Search for the cell housing the specified text and yield its [X, Y] center coordinate. 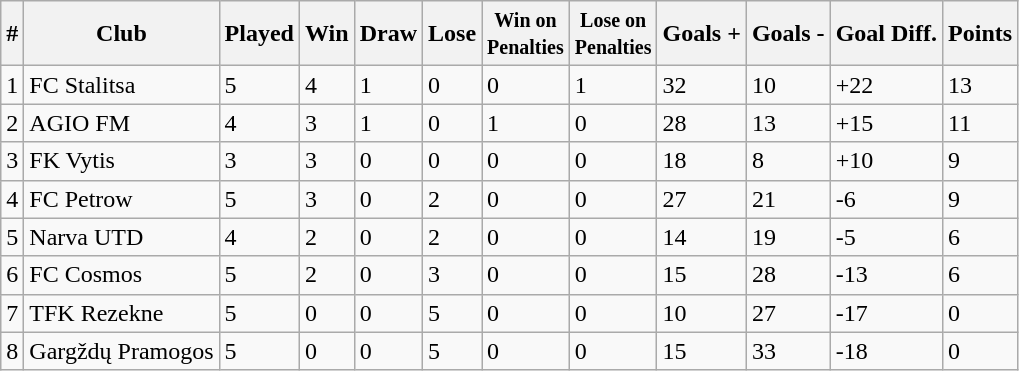
19 [788, 237]
TFK Rezekne [122, 313]
Club [122, 34]
-6 [886, 199]
Draw [388, 34]
Lose on Penalties [613, 34]
21 [788, 199]
FK Vytis [122, 161]
+10 [886, 161]
Gargždų Pramogos [122, 351]
Goals + [702, 34]
18 [702, 161]
FC Cosmos [122, 275]
-18 [886, 351]
Goal Diff. [886, 34]
FC Petrow [122, 199]
+15 [886, 123]
-13 [886, 275]
32 [702, 85]
+22 [886, 85]
-17 [886, 313]
Points [980, 34]
Played [259, 34]
Win [326, 34]
7 [12, 313]
33 [788, 351]
Win on Penalties [526, 34]
FC Stalitsa [122, 85]
Lose [452, 34]
-5 [886, 237]
11 [980, 123]
Goals - [788, 34]
14 [702, 237]
Narva UTD [122, 237]
# [12, 34]
AGIO FM [122, 123]
